Determine the (X, Y) coordinate at the center of the cell enclosing the given text.  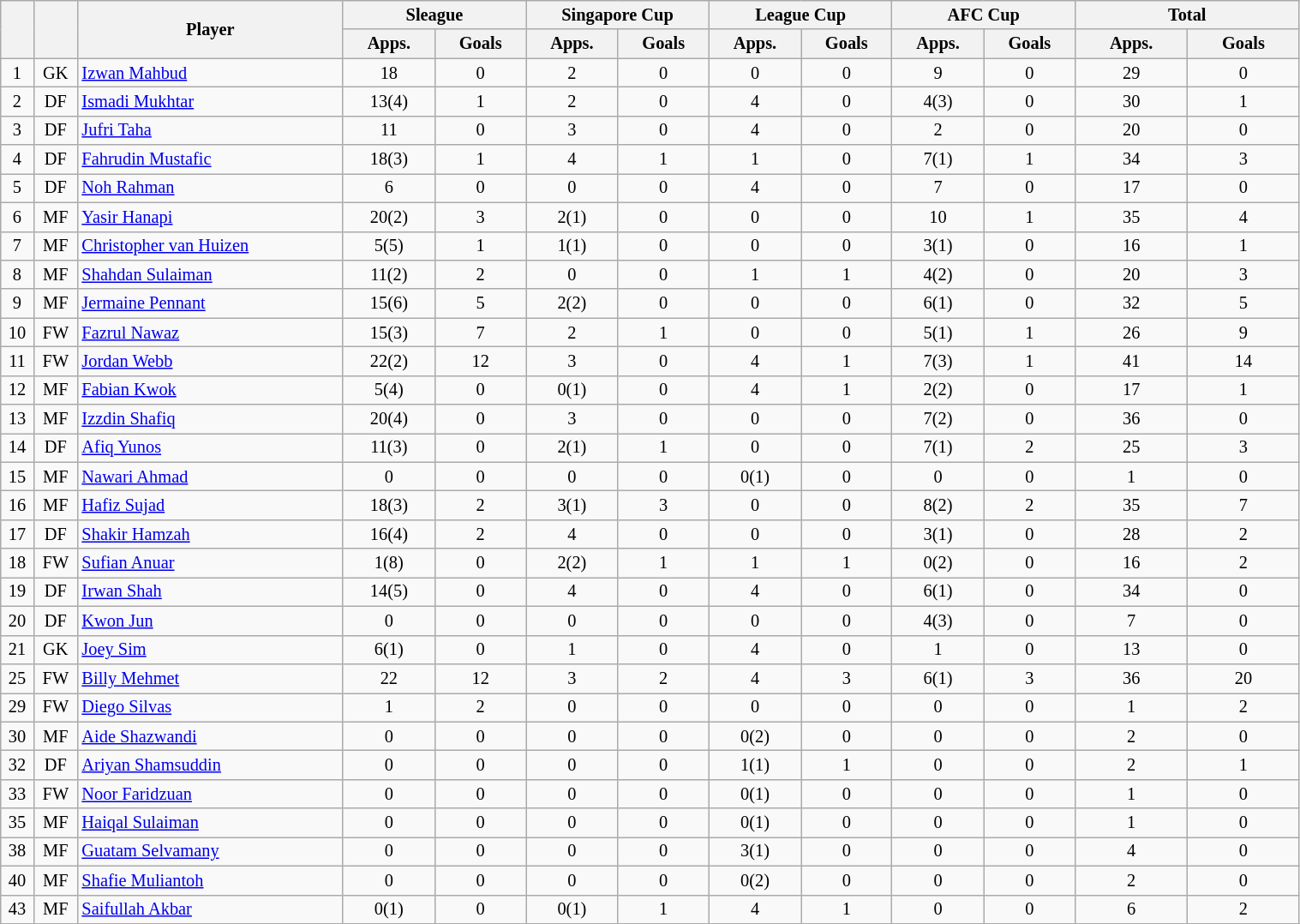
Fahrudin Mustafic (211, 159)
21 (17, 650)
28 (1131, 534)
Player (211, 29)
Yasir Hanapi (211, 217)
Jufri Taha (211, 130)
Diego Silvas (211, 707)
43 (17, 909)
Noor Faridzuan (211, 794)
1(8) (389, 563)
Sleague (434, 15)
Jordan Webb (211, 361)
7(2) (938, 419)
5(5) (389, 246)
26 (1131, 333)
22 (389, 678)
Sufian Anuar (211, 563)
38 (17, 851)
15(6) (389, 303)
Fabian Kwok (211, 390)
Saifullah Akbar (211, 909)
5(4) (389, 390)
Singapore Cup (618, 15)
8 (17, 274)
4(2) (938, 274)
13(4) (389, 101)
Total (1187, 15)
Guatam Selvamany (211, 851)
16(4) (389, 534)
19 (17, 591)
League Cup (800, 15)
Afiq Yunos (211, 447)
Noh Rahman (211, 188)
Ariyan Shamsuddin (211, 765)
15 (17, 477)
Joey Sim (211, 650)
Izwan Mahbud (211, 73)
22(2) (389, 361)
Fazrul Nawaz (211, 333)
Christopher van Huizen (211, 246)
41 (1131, 361)
14(5) (389, 591)
7(3) (938, 361)
Shafie Muliantoh (211, 880)
Nawari Ahmad (211, 477)
11(2) (389, 274)
Jermaine Pennant (211, 303)
Aide Shazwandi (211, 736)
Shakir Hamzah (211, 534)
11(3) (389, 447)
Kwon Jun (211, 621)
AFC Cup (984, 15)
Billy Mehmet (211, 678)
33 (17, 794)
20(2) (389, 217)
8(2) (938, 505)
Hafiz Sujad (211, 505)
Ismadi Mukhtar (211, 101)
40 (17, 880)
20(4) (389, 419)
Izzdin Shafiq (211, 419)
Irwan Shah (211, 591)
Shahdan Sulaiman (211, 274)
5(1) (938, 333)
15(3) (389, 333)
Haiqal Sulaiman (211, 823)
